Detect which cell encompasses the target text, then output its (X, Y) center coordinate. 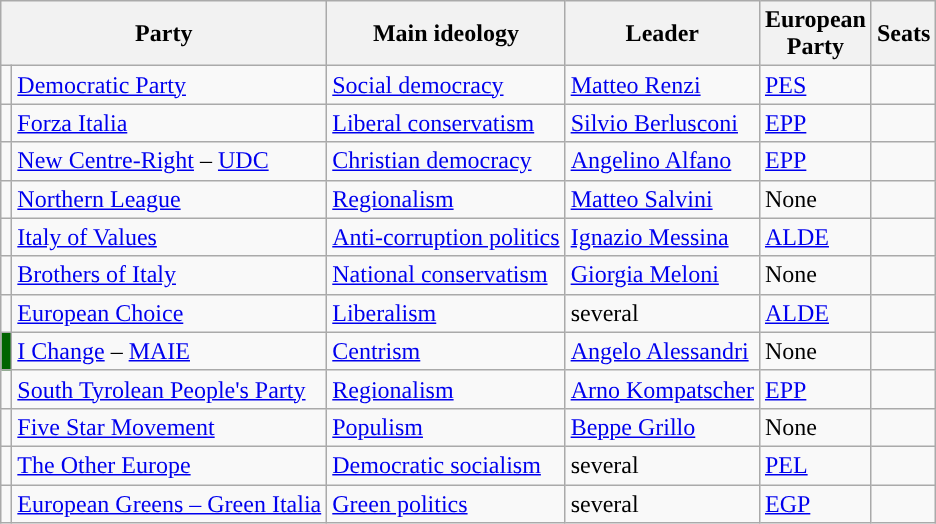
Main ideology (446, 34)
Leader (662, 34)
Seats (903, 34)
Ignazio Messina (662, 237)
Democratic socialism (446, 465)
Arno Kompatscher (662, 389)
South Tyrolean People's Party (170, 389)
Liberal conservatism (446, 123)
PES (815, 85)
Angelo Alessandri (662, 351)
European Party (815, 34)
PEL (815, 465)
EGP (815, 503)
Silvio Berlusconi (662, 123)
Beppe Grillo (662, 427)
Forza Italia (170, 123)
Christian democracy (446, 161)
Democratic Party (170, 85)
Centrism (446, 351)
Social democracy (446, 85)
Italy of Values (170, 237)
Angelino Alfano (662, 161)
Matteo Salvini (662, 199)
Green politics (446, 503)
Liberalism (446, 313)
New Centre-Right – UDC (170, 161)
European Greens – Green Italia (170, 503)
National conservatism (446, 275)
Populism (446, 427)
I Change – MAIE (170, 351)
The Other Europe (170, 465)
Giorgia Meloni (662, 275)
Matteo Renzi (662, 85)
Northern League (170, 199)
Anti-corruption politics (446, 237)
European Choice (170, 313)
Five Star Movement (170, 427)
Party (164, 34)
Brothers of Italy (170, 275)
